Pinpoint the cell where the given text exists, returning its (x, y) midpoint coordinate. 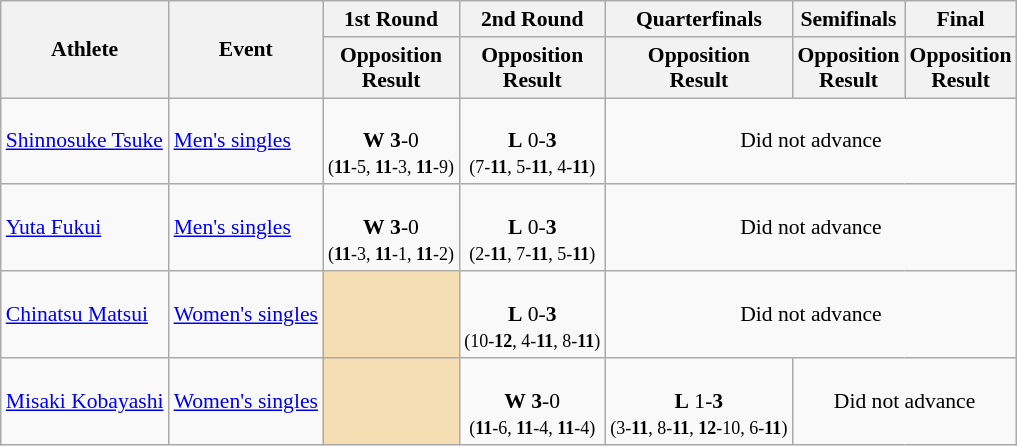
W 3-0(11-5, 11-3, 11-9) (391, 142)
Semifinals (848, 19)
Athlete (85, 50)
Final (961, 19)
2nd Round (532, 19)
L 0-3(2-11, 7-11, 5-11) (532, 228)
Quarterfinals (698, 19)
Chinatsu Matsui (85, 314)
L 0-3(10-12, 4-11, 8-11) (532, 314)
L 1-3(3-11, 8-11, 12-10, 6-11) (698, 402)
Shinnosuke Tsuke (85, 142)
Yuta Fukui (85, 228)
W 3-0(11-3, 11-1, 11-2) (391, 228)
Misaki Kobayashi (85, 402)
Event (246, 50)
1st Round (391, 19)
W 3-0(11-6, 11-4, 11-4) (532, 402)
L 0-3(7-11, 5-11, 4-11) (532, 142)
